From the cell containing the given text, extract its center point as (X, Y) coordinate. 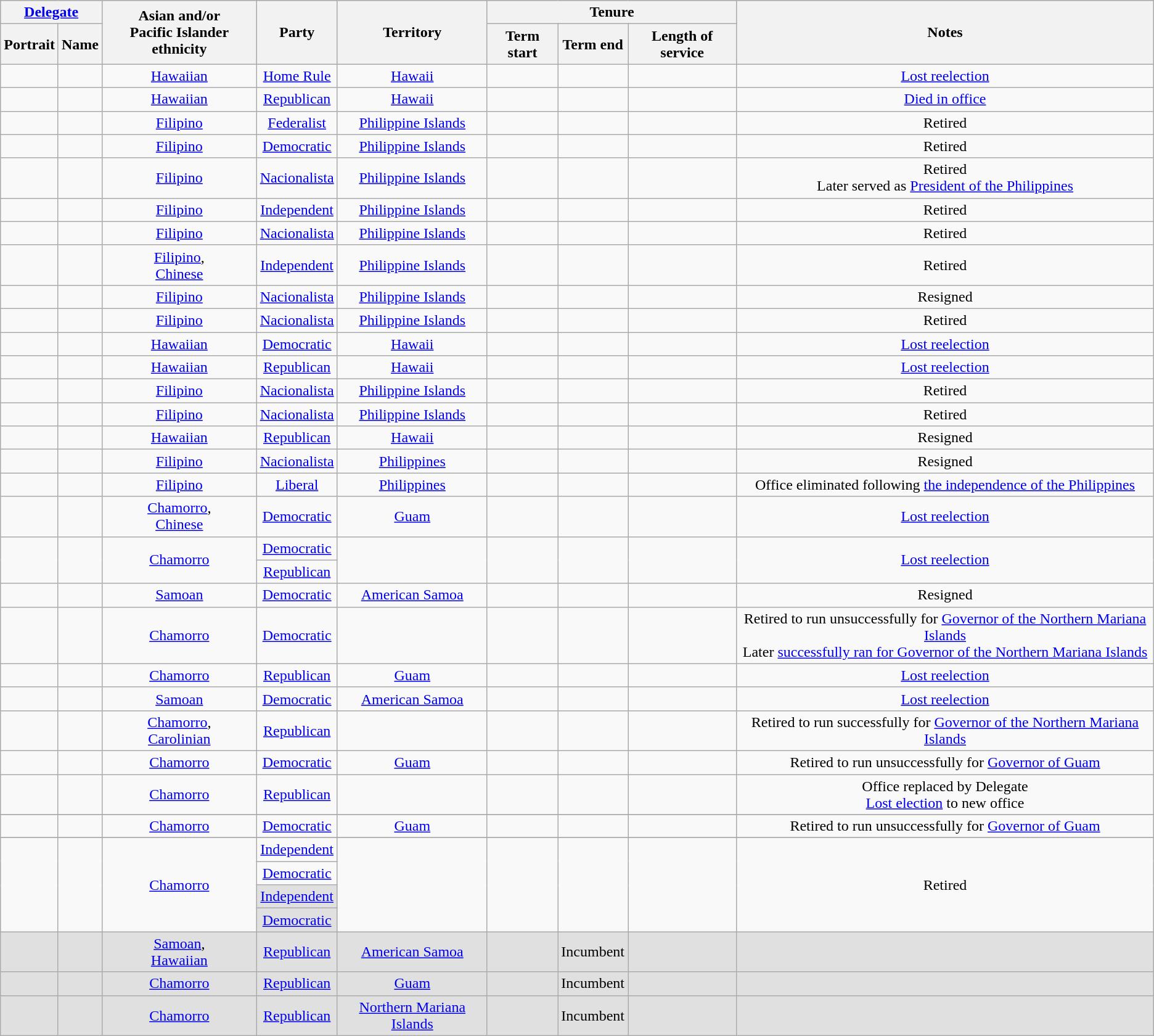
Chamorro,Carolinian (179, 730)
Northern Mariana Islands (412, 1015)
Office replaced by DelegateLost election to new office (945, 794)
Liberal (297, 485)
Name (80, 44)
Retired to run unsuccessfully for Governor of the Northern Mariana IslandsLater successfully ran for Governor of the Northern Mariana Islands (945, 635)
Chamorro,Chinese (179, 517)
Party (297, 32)
Home Rule (297, 76)
Office eliminated following the independence of the Philippines (945, 485)
Territory (412, 32)
RetiredLater served as President of the Philippines (945, 178)
Length of service (682, 44)
Samoan,Hawaiian (179, 952)
Portrait (30, 44)
Died in office (945, 99)
Notes (945, 32)
Term end (593, 44)
Federalist (297, 123)
Asian and/orPacific Islander ethnicity (179, 32)
Term start (522, 44)
Tenure (612, 12)
Delegate (52, 12)
Filipino,Chinese (179, 265)
Retired to run successfully for Governor of the Northern Mariana Islands (945, 730)
